Return [X, Y] of the center of cell containing provided text 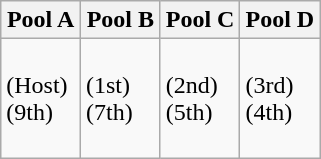
Pool B [120, 20]
Pool D [280, 20]
Pool A [41, 20]
(Host) (9th) [41, 98]
(2nd) (5th) [200, 98]
(1st) (7th) [120, 98]
(3rd) (4th) [280, 98]
Pool C [200, 20]
